From the cell containing the given text, extract its center point as (X, Y) coordinate. 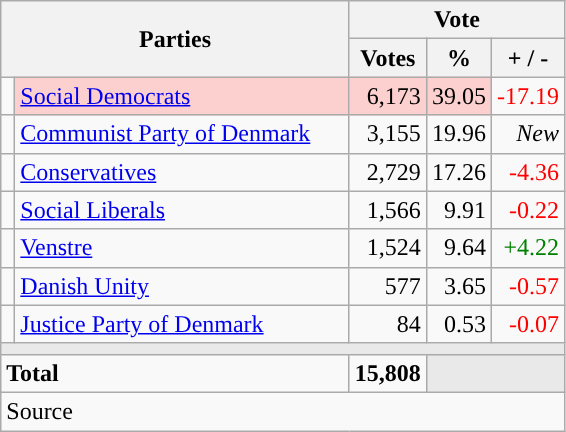
6,173 (388, 96)
3,155 (388, 134)
0.53 (458, 324)
Venstre (182, 248)
15,808 (388, 373)
1,524 (388, 248)
39.05 (458, 96)
% (458, 58)
Social Democrats (182, 96)
Danish Unity (182, 286)
Vote (456, 20)
Justice Party of Denmark (182, 324)
Source (283, 411)
Social Liberals (182, 210)
-0.57 (528, 286)
3.65 (458, 286)
-17.19 (528, 96)
Parties (176, 39)
-4.36 (528, 172)
-0.22 (528, 210)
9.64 (458, 248)
1,566 (388, 210)
Communist Party of Denmark (182, 134)
+4.22 (528, 248)
9.91 (458, 210)
Total (176, 373)
17.26 (458, 172)
2,729 (388, 172)
Conservatives (182, 172)
-0.07 (528, 324)
577 (388, 286)
New (528, 134)
84 (388, 324)
Votes (388, 58)
+ / - (528, 58)
19.96 (458, 134)
